From the cell containing the given text, extract its center point as [x, y] coordinate. 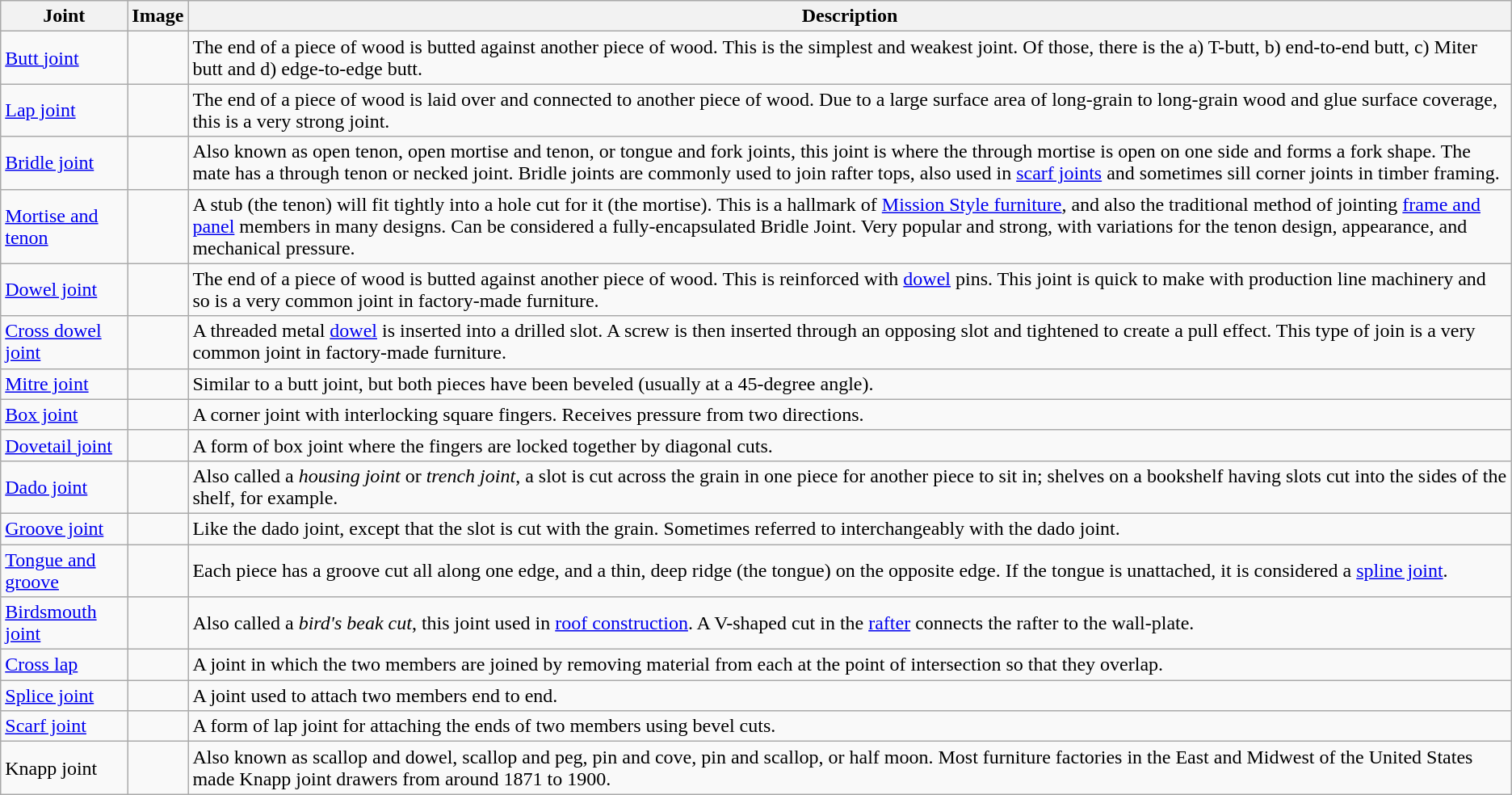
Tongue and groove [65, 570]
Dowel joint [65, 289]
Mortise and tenon [65, 226]
Groove joint [65, 528]
Scarf joint [65, 726]
Dovetail joint [65, 445]
A joint used to attach two members end to end. [850, 696]
Description [850, 16]
Also called a bird's beak cut, this joint used in roof construction. A V-shaped cut in the rafter connects the rafter to the wall-plate. [850, 624]
A form of box joint where the fingers are locked together by diagonal cuts. [850, 445]
Butt joint [65, 58]
A joint in which the two members are joined by removing material from each at the point of intersection so that they overlap. [850, 665]
Splice joint [65, 696]
A form of lap joint for attaching the ends of two members using bevel cuts. [850, 726]
Lap joint [65, 110]
Image [158, 16]
Similar to a butt joint, but both pieces have been beveled (usually at a 45-degree angle). [850, 384]
A corner joint with interlocking square fingers. Receives pressure from two directions. [850, 414]
Cross lap [65, 665]
Box joint [65, 414]
Bridle joint [65, 163]
Like the dado joint, except that the slot is cut with the grain. Sometimes referred to interchangeably with the dado joint. [850, 528]
Dado joint [65, 486]
Mitre joint [65, 384]
Birdsmouth joint [65, 624]
Knapp joint [65, 768]
Joint [65, 16]
Cross dowel joint [65, 343]
